Locate the cell with the specified text and output its (x, y) center coordinate. 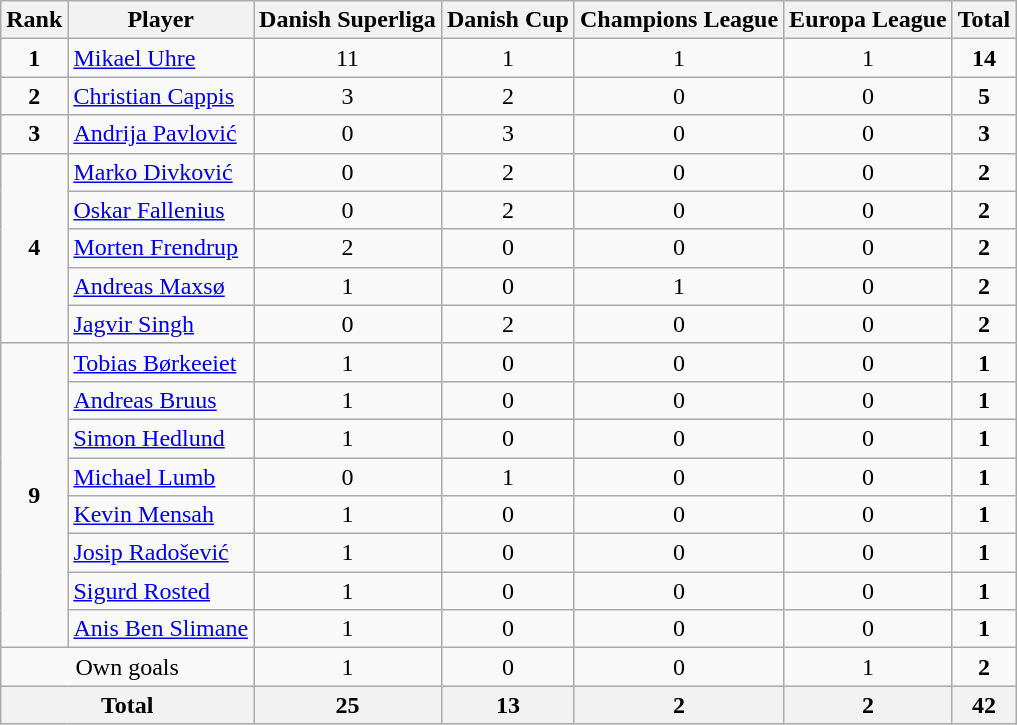
Danish Cup (508, 20)
Tobias Børkeeiet (161, 362)
Michael Lumb (161, 477)
14 (984, 58)
Own goals (128, 667)
Oskar Fallenius (161, 210)
Kevin Mensah (161, 515)
Rank (34, 20)
Sigurd Rosted (161, 591)
13 (508, 705)
Danish Superliga (348, 20)
Andreas Maxsø (161, 286)
Andrija Pavlović (161, 134)
42 (984, 705)
Champions League (678, 20)
Christian Cappis (161, 96)
4 (34, 248)
Marko Divković (161, 172)
Morten Frendrup (161, 248)
Josip Radošević (161, 553)
Simon Hedlund (161, 438)
Mikael Uhre (161, 58)
Player (161, 20)
Jagvir Singh (161, 324)
Europa League (868, 20)
Andreas Bruus (161, 400)
5 (984, 96)
9 (34, 495)
Anis Ben Slimane (161, 629)
11 (348, 58)
25 (348, 705)
